Identify which cell holds the provided text, then report its [x, y] central coordinate. 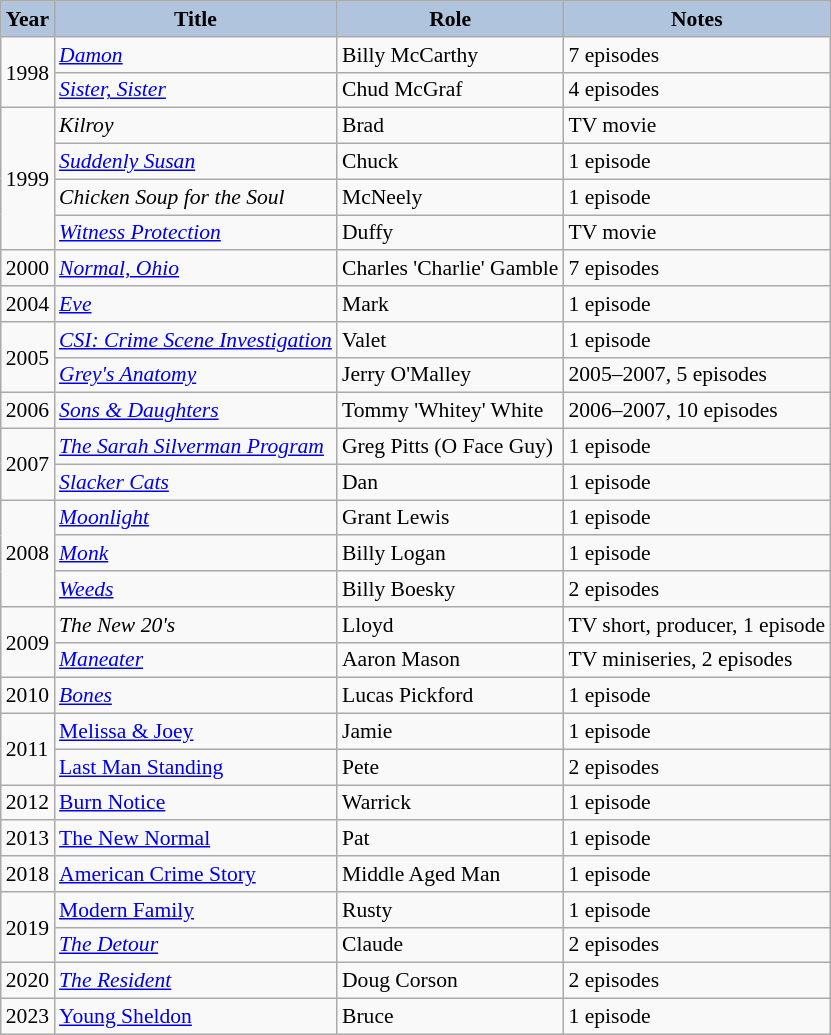
Role [450, 19]
Aaron Mason [450, 660]
Year [28, 19]
2008 [28, 554]
Jerry O'Malley [450, 375]
Last Man Standing [196, 767]
Eve [196, 304]
Sister, Sister [196, 90]
1998 [28, 72]
Notes [696, 19]
Grant Lewis [450, 518]
Mark [450, 304]
The Detour [196, 945]
Melissa & Joey [196, 732]
The New Normal [196, 839]
2013 [28, 839]
Bones [196, 696]
Warrick [450, 803]
Pete [450, 767]
Chud McGraf [450, 90]
Weeds [196, 589]
TV short, producer, 1 episode [696, 625]
Young Sheldon [196, 1017]
2009 [28, 642]
Chicken Soup for the Soul [196, 197]
Witness Protection [196, 233]
Damon [196, 55]
American Crime Story [196, 874]
Suddenly Susan [196, 162]
Rusty [450, 910]
Dan [450, 482]
Billy Logan [450, 554]
Jamie [450, 732]
Slacker Cats [196, 482]
Grey's Anatomy [196, 375]
Title [196, 19]
Burn Notice [196, 803]
2005 [28, 358]
CSI: Crime Scene Investigation [196, 340]
Brad [450, 126]
2018 [28, 874]
Modern Family [196, 910]
Billy Boesky [450, 589]
Duffy [450, 233]
Chuck [450, 162]
Monk [196, 554]
Maneater [196, 660]
Normal, Ohio [196, 269]
2012 [28, 803]
4 episodes [696, 90]
The Sarah Silverman Program [196, 447]
2006–2007, 10 episodes [696, 411]
Greg Pitts (O Face Guy) [450, 447]
2006 [28, 411]
2011 [28, 750]
The Resident [196, 981]
Lucas Pickford [450, 696]
Moonlight [196, 518]
2010 [28, 696]
2007 [28, 464]
2004 [28, 304]
2020 [28, 981]
Kilroy [196, 126]
Valet [450, 340]
1999 [28, 179]
2023 [28, 1017]
Billy McCarthy [450, 55]
Bruce [450, 1017]
Claude [450, 945]
Middle Aged Man [450, 874]
TV miniseries, 2 episodes [696, 660]
Charles 'Charlie' Gamble [450, 269]
McNeely [450, 197]
2005–2007, 5 episodes [696, 375]
Sons & Daughters [196, 411]
Lloyd [450, 625]
Tommy 'Whitey' White [450, 411]
Pat [450, 839]
2000 [28, 269]
2019 [28, 928]
Doug Corson [450, 981]
The New 20's [196, 625]
